From the cell containing the given text, extract its center point as [x, y] coordinate. 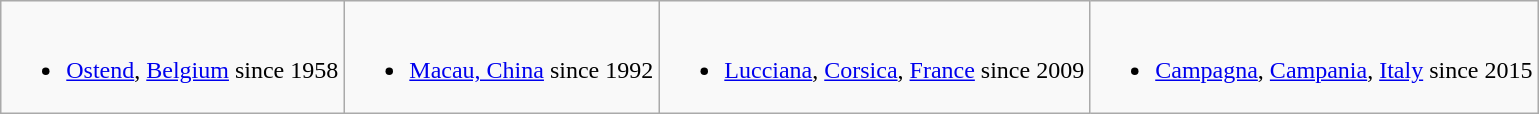
Lucciana, Corsica, France since 2009 [874, 58]
Macau, China since 1992 [502, 58]
Campagna, Campania, Italy since 2015 [1314, 58]
Ostend, Belgium since 1958 [172, 58]
